Search for the cell housing the specified text and yield its [X, Y] center coordinate. 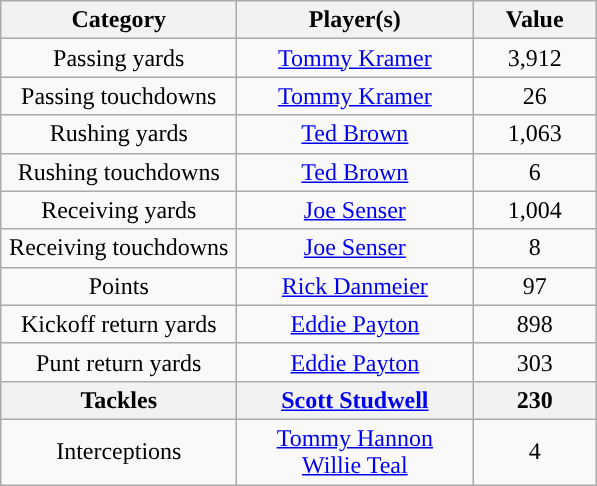
Tackles [119, 400]
Rushing touchdowns [119, 172]
Passing yards [119, 58]
Punt return yards [119, 362]
Scott Studwell [355, 400]
Tommy Hannon Willie Teal [355, 452]
Category [119, 20]
97 [535, 286]
6 [535, 172]
4 [535, 452]
Receiving yards [119, 210]
1,063 [535, 134]
8 [535, 248]
303 [535, 362]
230 [535, 400]
Rushing yards [119, 134]
3,912 [535, 58]
Interceptions [119, 452]
Passing touchdowns [119, 96]
Player(s) [355, 20]
Receiving touchdowns [119, 248]
Kickoff return yards [119, 324]
Points [119, 286]
Value [535, 20]
898 [535, 324]
26 [535, 96]
1,004 [535, 210]
Rick Danmeier [355, 286]
